Scan for the cell matching the given text and deliver its [x, y] coordinate at center. 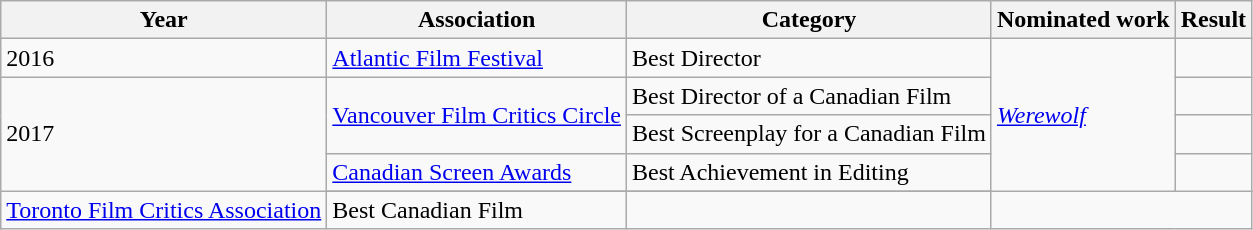
Best Screenplay for a Canadian Film [808, 134]
Category [808, 20]
Association [477, 20]
Best Canadian Film [477, 210]
Werewolf [1083, 115]
Canadian Screen Awards [477, 172]
Toronto Film Critics Association [164, 210]
2016 [164, 58]
Result [1213, 20]
Atlantic Film Festival [477, 58]
Best Director of a Canadian Film [808, 96]
Vancouver Film Critics Circle [477, 115]
Best Director [808, 58]
Best Achievement in Editing [808, 172]
2017 [164, 134]
Year [164, 20]
Nominated work [1083, 20]
